Pinpoint the cell where the given text exists, returning its [x, y] midpoint coordinate. 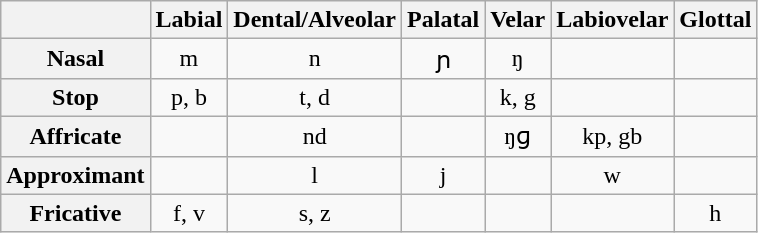
w [612, 175]
t, d [315, 97]
Velar [518, 20]
k, g [518, 97]
h [716, 213]
ŋɡ [518, 136]
Dental/Alveolar [315, 20]
Labial [189, 20]
Nasal [76, 59]
p, b [189, 97]
f, v [189, 213]
Palatal [444, 20]
Approximant [76, 175]
Affricate [76, 136]
n [315, 59]
ŋ [518, 59]
Fricative [76, 213]
kp, gb [612, 136]
j [444, 175]
Labiovelar [612, 20]
nd [315, 136]
m [189, 59]
Glottal [716, 20]
ɲ [444, 59]
Stop [76, 97]
s, z [315, 213]
l [315, 175]
